Output the (x, y) coordinate of the center of the cell containing the given text.  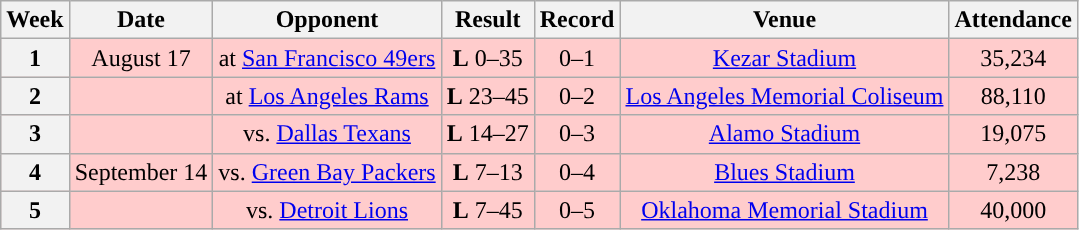
L 14–27 (488, 134)
1 (35, 58)
Oklahoma Memorial Stadium (784, 210)
0–3 (577, 134)
Week (35, 20)
L 0–35 (488, 58)
40,000 (1013, 210)
Los Angeles Memorial Coliseum (784, 96)
Date (141, 20)
0–5 (577, 210)
2 (35, 96)
3 (35, 134)
at San Francisco 49ers (327, 58)
0–2 (577, 96)
L 7–45 (488, 210)
L 7–13 (488, 172)
Venue (784, 20)
Opponent (327, 20)
September 14 (141, 172)
Alamo Stadium (784, 134)
7,238 (1013, 172)
Record (577, 20)
vs. Green Bay Packers (327, 172)
0–1 (577, 58)
5 (35, 210)
vs. Detroit Lions (327, 210)
at Los Angeles Rams (327, 96)
Result (488, 20)
August 17 (141, 58)
19,075 (1013, 134)
L 23–45 (488, 96)
Kezar Stadium (784, 58)
0–4 (577, 172)
35,234 (1013, 58)
Attendance (1013, 20)
88,110 (1013, 96)
4 (35, 172)
vs. Dallas Texans (327, 134)
Blues Stadium (784, 172)
